From the cell containing the given text, extract its center point as (X, Y) coordinate. 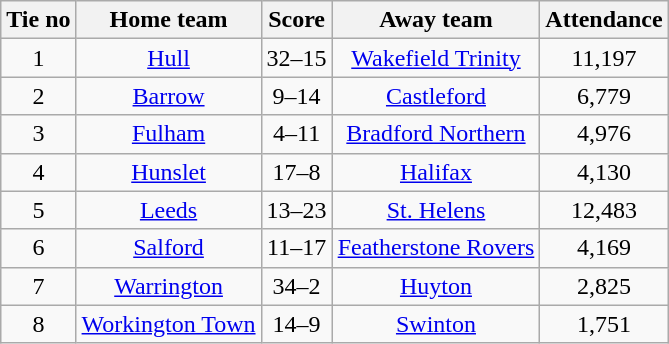
6,779 (604, 96)
Fulham (168, 134)
1,751 (604, 324)
Hunslet (168, 172)
Barrow (168, 96)
Swinton (436, 324)
Home team (168, 20)
8 (38, 324)
Bradford Northern (436, 134)
Salford (168, 248)
Workington Town (168, 324)
4,169 (604, 248)
3 (38, 134)
St. Helens (436, 210)
Castleford (436, 96)
11,197 (604, 58)
14–9 (296, 324)
Tie no (38, 20)
7 (38, 286)
4,976 (604, 134)
13–23 (296, 210)
17–8 (296, 172)
2,825 (604, 286)
4–11 (296, 134)
Attendance (604, 20)
32–15 (296, 58)
12,483 (604, 210)
Huyton (436, 286)
Wakefield Trinity (436, 58)
Featherstone Rovers (436, 248)
5 (38, 210)
Warrington (168, 286)
Score (296, 20)
4,130 (604, 172)
4 (38, 172)
9–14 (296, 96)
2 (38, 96)
Halifax (436, 172)
Leeds (168, 210)
Away team (436, 20)
Hull (168, 58)
11–17 (296, 248)
34–2 (296, 286)
1 (38, 58)
6 (38, 248)
